Return the [x, y] coordinate for the center point of the cell that contains the specified text.  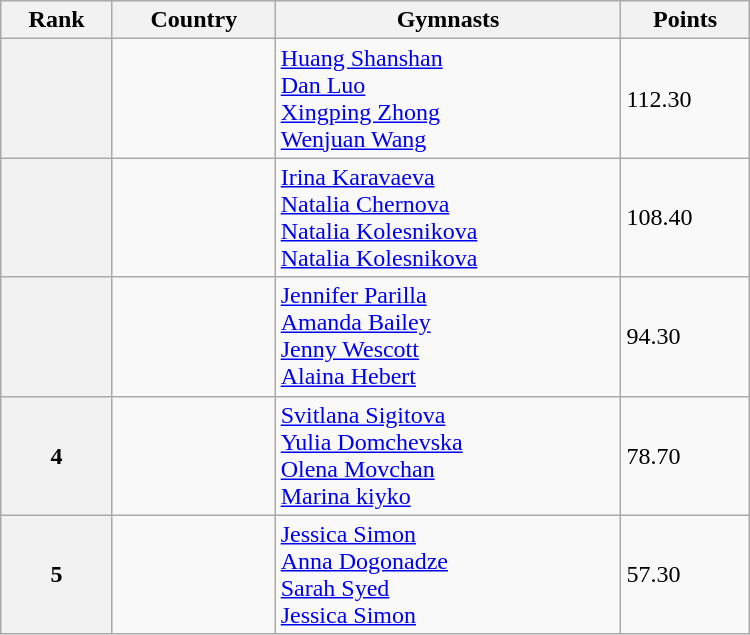
Rank [57, 20]
94.30 [685, 336]
108.40 [685, 218]
5 [57, 574]
112.30 [685, 98]
Jessica Simon Anna Dogonadze Sarah Syed Jessica Simon [448, 574]
4 [57, 456]
Irina Karavaeva Natalia Chernova Natalia Kolesnikova Natalia Kolesnikova [448, 218]
Svitlana Sigitova Yulia Domchevska Olena Movchan Marina kiyko [448, 456]
57.30 [685, 574]
Points [685, 20]
78.70 [685, 456]
Gymnasts [448, 20]
Jennifer Parilla Amanda Bailey Jenny Wescott Alaina Hebert [448, 336]
Country [194, 20]
Huang Shanshan Dan Luo Xingping Zhong Wenjuan Wang [448, 98]
